Pinpoint the cell where the given text exists, returning its (X, Y) midpoint coordinate. 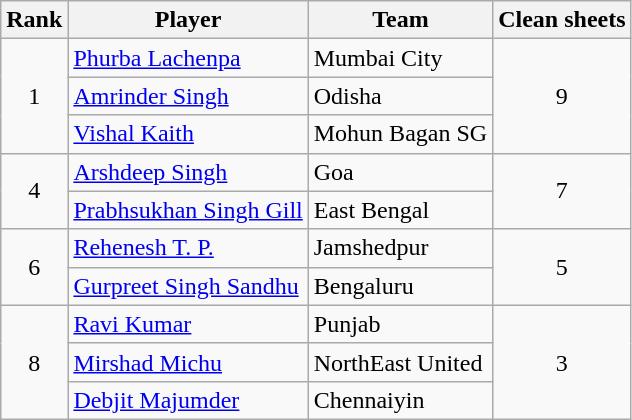
3 (562, 362)
Ravi Kumar (188, 324)
Phurba Lachenpa (188, 58)
Rehenesh T. P. (188, 248)
8 (34, 362)
Amrinder Singh (188, 96)
5 (562, 267)
Clean sheets (562, 20)
Mohun Bagan SG (400, 134)
Debjit Majumder (188, 400)
Mumbai City (400, 58)
6 (34, 267)
Prabhsukhan Singh Gill (188, 210)
Player (188, 20)
Goa (400, 172)
4 (34, 191)
Bengaluru (400, 286)
7 (562, 191)
Jamshedpur (400, 248)
Arshdeep Singh (188, 172)
1 (34, 96)
Mirshad Michu (188, 362)
Vishal Kaith (188, 134)
East Bengal (400, 210)
Odisha (400, 96)
Punjab (400, 324)
Chennaiyin (400, 400)
9 (562, 96)
Team (400, 20)
NorthEast United (400, 362)
Gurpreet Singh Sandhu (188, 286)
Rank (34, 20)
